Find where the given text appears and provide that cell's center as [X, Y] coordinate. 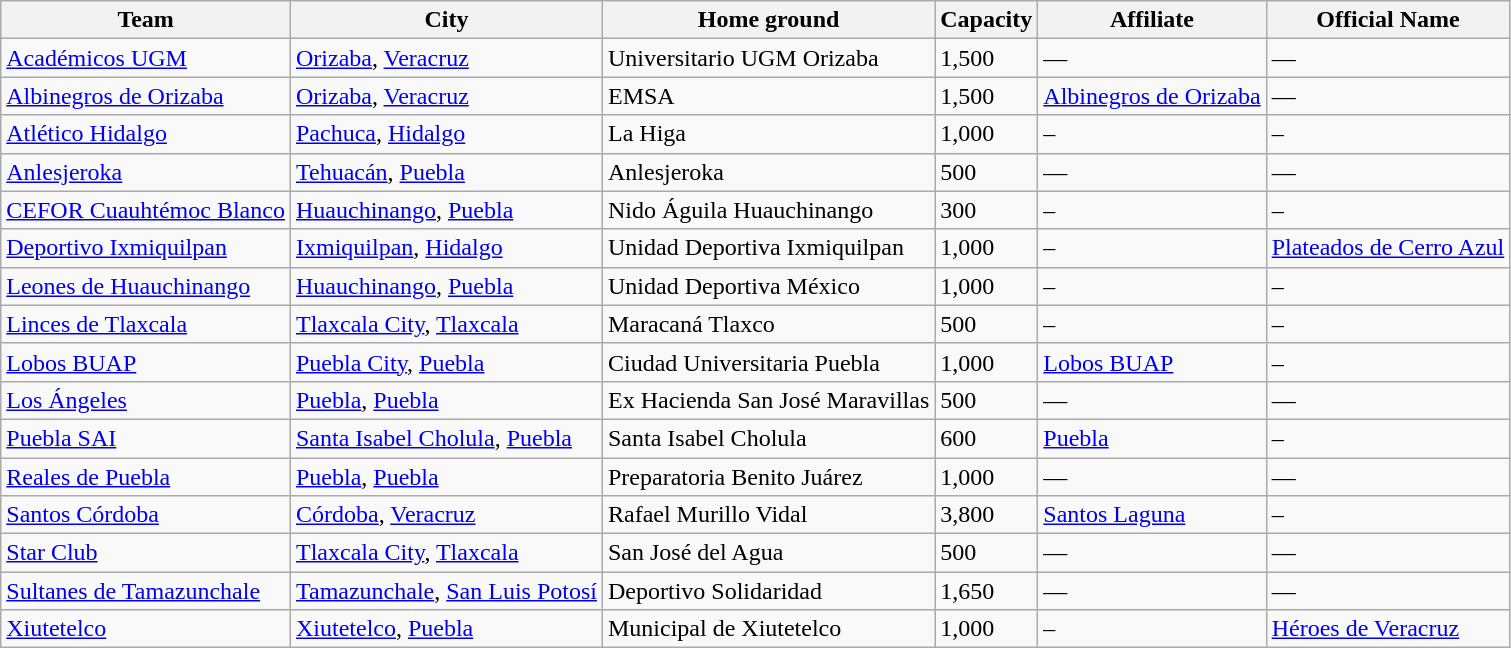
Plateados de Cerro Azul [1388, 248]
Xiutetelco [146, 629]
Córdoba, Veracruz [446, 515]
Maracaná Tlaxco [768, 324]
Universitario UGM Orizaba [768, 58]
Xiutetelco, Puebla [446, 629]
Leones de Huauchinango [146, 286]
Municipal de Xiutetelco [768, 629]
Santa Isabel Cholula [768, 438]
3,800 [986, 515]
Puebla City, Puebla [446, 362]
Santos Laguna [1152, 515]
Reales de Puebla [146, 477]
Santos Córdoba [146, 515]
Unidad Deportiva México [768, 286]
Preparatoria Benito Juárez [768, 477]
La Higa [768, 134]
Rafael Murillo Vidal [768, 515]
Ixmiquilpan, Hidalgo [446, 248]
Los Ángeles [146, 400]
Sultanes de Tamazunchale [146, 591]
Ciudad Universitaria Puebla [768, 362]
600 [986, 438]
Deportivo Ixmiquilpan [146, 248]
Team [146, 20]
EMSA [768, 96]
Deportivo Solidaridad [768, 591]
Atlético Hidalgo [146, 134]
Pachuca, Hidalgo [446, 134]
Linces de Tlaxcala [146, 324]
City [446, 20]
San José del Agua [768, 553]
Star Club [146, 553]
Puebla [1152, 438]
Héroes de Veracruz [1388, 629]
300 [986, 210]
Unidad Deportiva Ixmiquilpan [768, 248]
Ex Hacienda San José Maravillas [768, 400]
Capacity [986, 20]
Santa Isabel Cholula, Puebla [446, 438]
Académicos UGM [146, 58]
Affiliate [1152, 20]
CEFOR Cuauhtémoc Blanco [146, 210]
Official Name [1388, 20]
1,650 [986, 591]
Tamazunchale, San Luis Potosí [446, 591]
Tehuacán, Puebla [446, 172]
Nido Águila Huauchinango [768, 210]
Home ground [768, 20]
Puebla SAI [146, 438]
